Detect which cell encompasses the target text, then output its [X, Y] center coordinate. 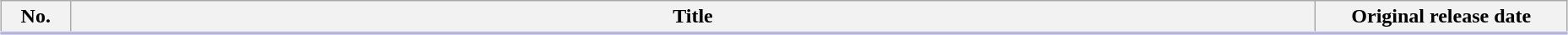
Original release date [1441, 17]
Title [693, 17]
No. [35, 17]
